Determine the [X, Y] coordinate at the center of the cell enclosing the given text.  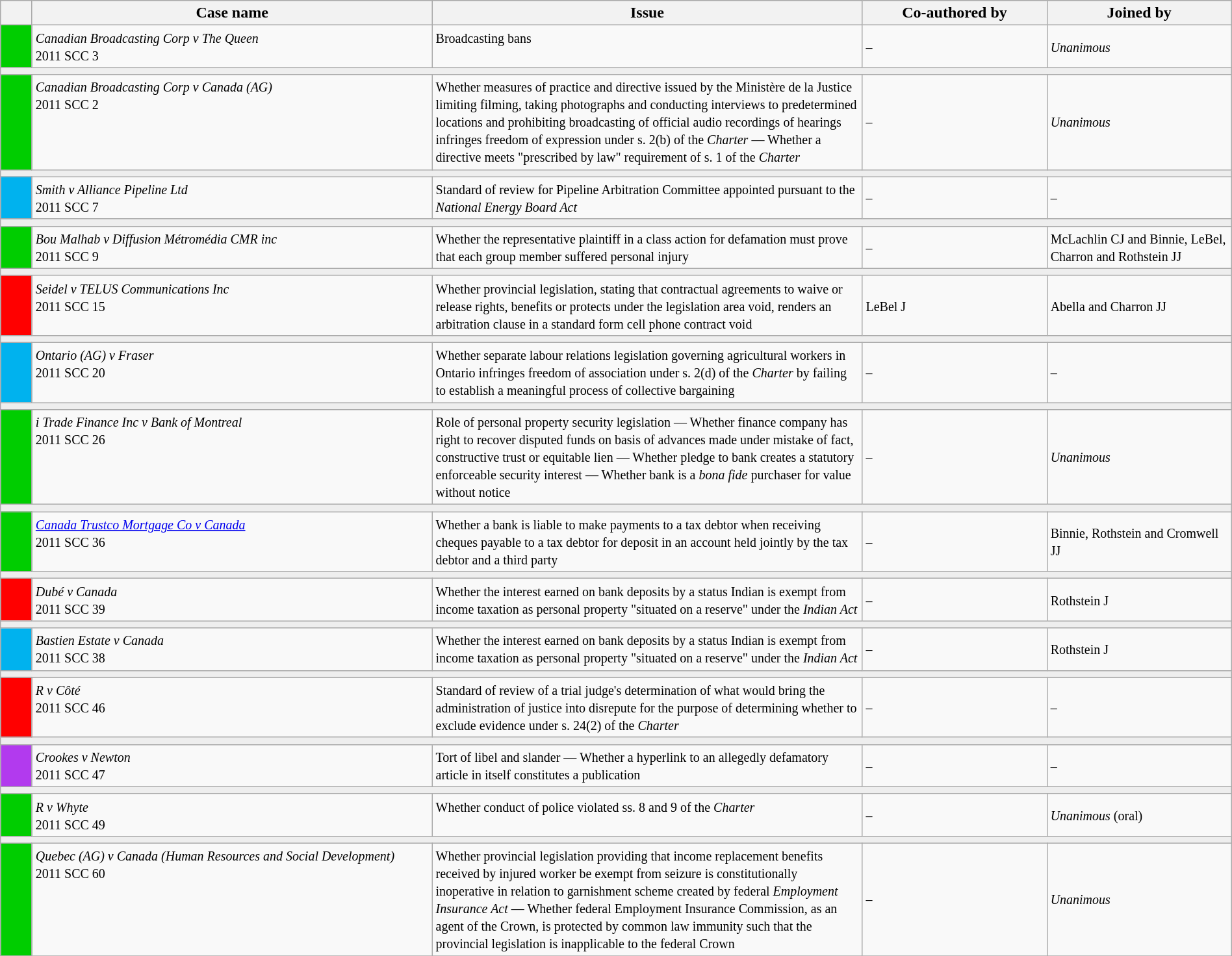
Bastien Estate v Canada 2011 SCC 38 [232, 649]
Dubé v Canada 2011 SCC 39 [232, 600]
Standard of review for Pipeline Arbitration Committee appointed pursuant to the National Energy Board Act [647, 197]
Abella and Charron JJ [1139, 305]
Crookes v Newton 2011 SCC 47 [232, 765]
LeBel J [955, 305]
Bou Malhab v Diffusion Métromédia CMR inc 2011 SCC 9 [232, 247]
Binnie, Rothstein and Cromwell JJ [1139, 542]
Case name [232, 13]
Broadcasting bans [647, 47]
Quebec (AG) v Canada (Human Resources and Social Development) 2011 SCC 60 [232, 899]
i Trade Finance Inc v Bank of Montreal 2011 SCC 26 [232, 457]
Joined by [1139, 13]
Co-authored by [955, 13]
Canadian Broadcasting Corp v The Queen 2011 SCC 3 [232, 47]
Ontario (AG) v Fraser 2011 SCC 20 [232, 372]
Tort of libel and slander — Whether a hyperlink to an allegedly defamatory article in itself constitutes a publication [647, 765]
Unanimous (oral) [1139, 814]
Canadian Broadcasting Corp v Canada (AG) 2011 SCC 2 [232, 122]
Whether the representative plaintiff in a class action for defamation must prove that each group member suffered personal injury [647, 247]
Smith v Alliance Pipeline Ltd 2011 SCC 7 [232, 197]
R v Côté 2011 SCC 46 [232, 707]
Whether conduct of police violated ss. 8 and 9 of the Charter [647, 814]
Issue [647, 13]
Canada Trustco Mortgage Co v Canada 2011 SCC 36 [232, 542]
Seidel v TELUS Communications Inc 2011 SCC 15 [232, 305]
McLachlin CJ and Binnie, LeBel, Charron and Rothstein JJ [1139, 247]
R v Whyte 2011 SCC 49 [232, 814]
